Identify which cell holds the provided text, then report its (x, y) central coordinate. 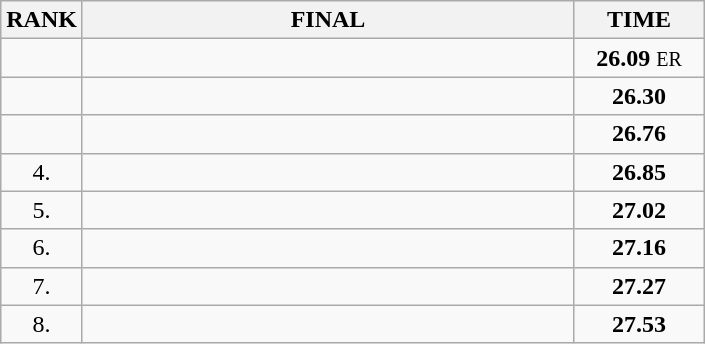
27.53 (640, 324)
26.30 (640, 96)
4. (42, 172)
26.09 ER (640, 58)
8. (42, 324)
5. (42, 210)
6. (42, 248)
7. (42, 286)
26.76 (640, 134)
27.02 (640, 210)
FINAL (328, 20)
26.85 (640, 172)
TIME (640, 20)
RANK (42, 20)
27.27 (640, 286)
27.16 (640, 248)
